Return [X, Y] of the center of cell containing provided text 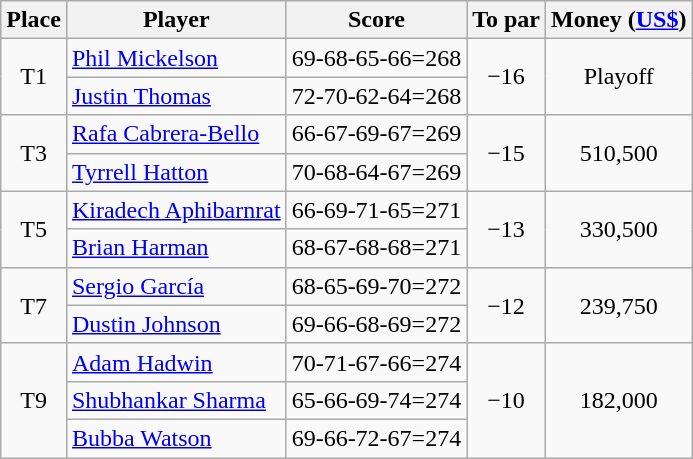
66-69-71-65=271 [376, 210]
69-66-68-69=272 [376, 324]
−16 [506, 77]
68-65-69-70=272 [376, 286]
T5 [34, 229]
Playoff [619, 77]
Sergio García [176, 286]
Justin Thomas [176, 96]
Phil Mickelson [176, 58]
Bubba Watson [176, 438]
65-66-69-74=274 [376, 400]
239,750 [619, 305]
68-67-68-68=271 [376, 248]
330,500 [619, 229]
182,000 [619, 400]
70-71-67-66=274 [376, 362]
66-67-69-67=269 [376, 134]
72-70-62-64=268 [376, 96]
T7 [34, 305]
Kiradech Aphibarnrat [176, 210]
T1 [34, 77]
Player [176, 20]
69-66-72-67=274 [376, 438]
Adam Hadwin [176, 362]
To par [506, 20]
−10 [506, 400]
T3 [34, 153]
T9 [34, 400]
−13 [506, 229]
70-68-64-67=269 [376, 172]
Tyrrell Hatton [176, 172]
Shubhankar Sharma [176, 400]
−12 [506, 305]
−15 [506, 153]
510,500 [619, 153]
Rafa Cabrera-Bello [176, 134]
Score [376, 20]
Money (US$) [619, 20]
Dustin Johnson [176, 324]
69-68-65-66=268 [376, 58]
Place [34, 20]
Brian Harman [176, 248]
